Output the (X, Y) coordinate of the center of the cell containing the given text.  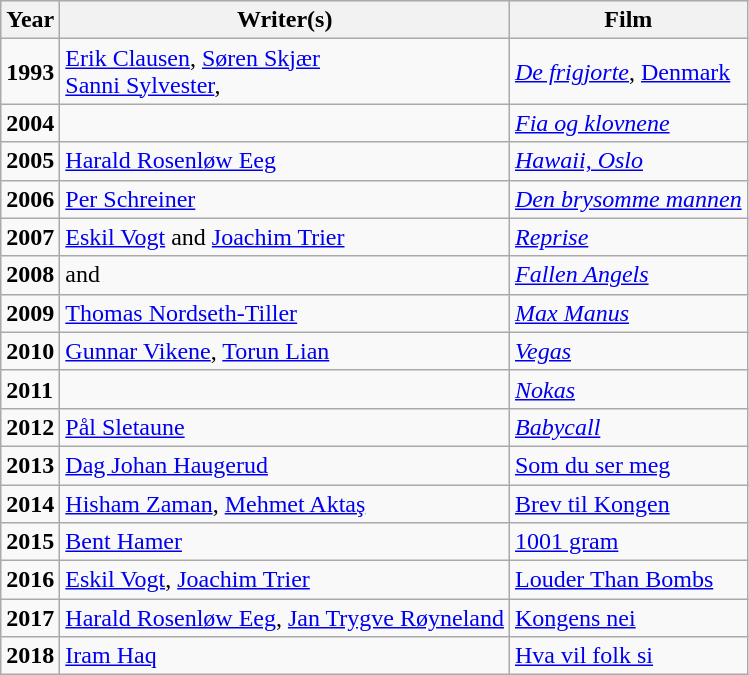
Harald Rosenløw Eeg, Jan Trygve Røyneland (285, 618)
Harald Rosenløw Eeg (285, 161)
2008 (30, 275)
Eskil Vogt and Joachim Trier (285, 237)
1001 gram (628, 542)
De frigjorte, Denmark (628, 72)
2015 (30, 542)
2007 (30, 237)
2016 (30, 580)
Hawaii, Oslo (628, 161)
Den brysomme mannen (628, 199)
Babycall (628, 427)
Dag Johan Haugerud (285, 465)
Fallen Angels (628, 275)
Nokas (628, 389)
2013 (30, 465)
Writer(s) (285, 20)
Kongens nei (628, 618)
Iram Haq (285, 656)
Reprise (628, 237)
Max Manus (628, 313)
Thomas Nordseth-Tiller (285, 313)
1993 (30, 72)
Gunnar Vikene, Torun Lian (285, 351)
Brev til Kongen (628, 503)
2011 (30, 389)
2017 (30, 618)
2012 (30, 427)
Vegas (628, 351)
and (285, 275)
Louder Than Bombs (628, 580)
Year (30, 20)
Bent Hamer (285, 542)
2005 (30, 161)
Film (628, 20)
Fia og klovnene (628, 123)
Pål Sletaune (285, 427)
Hisham Zaman, Mehmet Aktaş (285, 503)
Som du ser meg (628, 465)
2014 (30, 503)
Per Schreiner (285, 199)
Erik Clausen, Søren SkjærSanni Sylvester, (285, 72)
2004 (30, 123)
2009 (30, 313)
2006 (30, 199)
Hva vil folk si (628, 656)
Eskil Vogt, Joachim Trier (285, 580)
2010 (30, 351)
2018 (30, 656)
